Scan for the cell matching the given text and deliver its [x, y] coordinate at center. 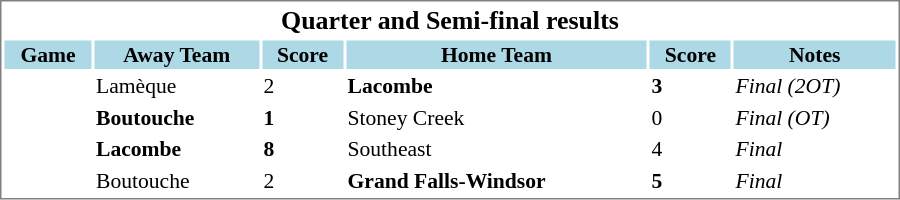
Home Team [496, 54]
5 [690, 180]
Stoney Creek [496, 118]
Away Team [176, 54]
Final (OT) [815, 118]
Game [48, 54]
Quarter and Semi-final results [450, 20]
1 [302, 118]
0 [690, 118]
Lamèque [176, 86]
Southeast [496, 149]
Notes [815, 54]
4 [690, 149]
Final (2OT) [815, 86]
8 [302, 149]
3 [690, 86]
Grand Falls-Windsor [496, 180]
